Output the [x, y] coordinate of the center of the cell containing the given text.  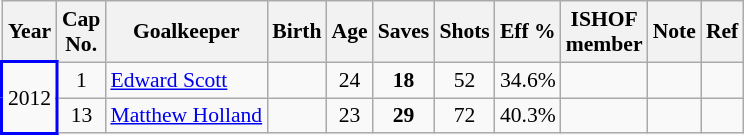
1 [82, 80]
Year [30, 32]
Edward Scott [186, 80]
2012 [30, 98]
34.6% [528, 80]
Ref [722, 32]
23 [350, 116]
ISHOFmember [604, 32]
Birth [296, 32]
Matthew Holland [186, 116]
18 [404, 80]
Eff % [528, 32]
Shots [464, 32]
Goalkeeper [186, 32]
40.3% [528, 116]
29 [404, 116]
52 [464, 80]
Age [350, 32]
Saves [404, 32]
24 [350, 80]
CapNo. [82, 32]
13 [82, 116]
Note [674, 32]
72 [464, 116]
